Provide the [X, Y] coordinate of the cell's center where the given text is located.  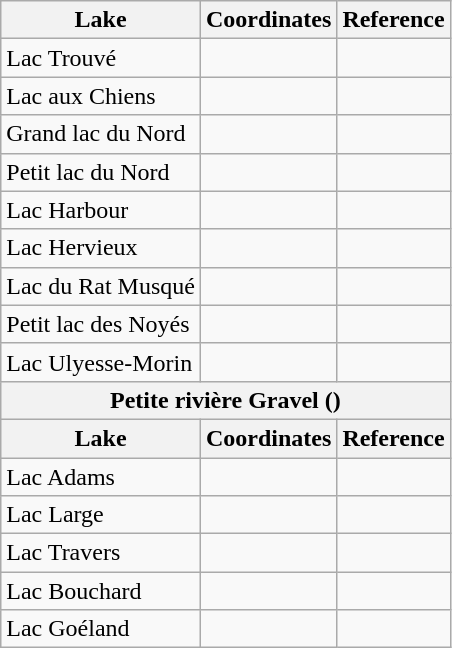
Lac Hervieux [101, 248]
Lac Goéland [101, 629]
Lac Bouchard [101, 591]
Lac Adams [101, 477]
Lac Ulyesse-Morin [101, 362]
Lac Travers [101, 553]
Lac Harbour [101, 210]
Lac du Rat Musqué [101, 286]
Petit lac des Noyés [101, 324]
Petit lac du Nord [101, 172]
Petite rivière Gravel () [226, 400]
Grand lac du Nord [101, 134]
Lac Trouvé [101, 58]
Lac aux Chiens [101, 96]
Lac Large [101, 515]
